Provide the [x, y] coordinate of the cell's center where the given text is located.  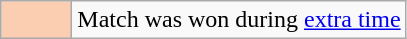
Match was won during extra time [239, 20]
